From the cell containing the given text, extract its center point as [X, Y] coordinate. 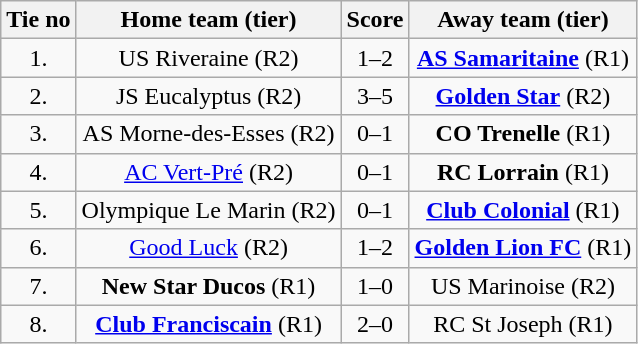
AS Morne-des-Esses (R2) [208, 134]
4. [38, 172]
8. [38, 324]
3. [38, 134]
2. [38, 96]
3–5 [375, 96]
RC St Joseph (R1) [523, 324]
7. [38, 286]
New Star Ducos (R1) [208, 286]
AS Samaritaine (R1) [523, 58]
JS Eucalyptus (R2) [208, 96]
Club Franciscain (R1) [208, 324]
Away team (tier) [523, 20]
US Marinoise (R2) [523, 286]
RC Lorrain (R1) [523, 172]
Tie no [38, 20]
CO Trenelle (R1) [523, 134]
AC Vert-Pré (R2) [208, 172]
Home team (tier) [208, 20]
Good Luck (R2) [208, 248]
1–0 [375, 286]
US Riveraine (R2) [208, 58]
Score [375, 20]
Golden Star (R2) [523, 96]
5. [38, 210]
6. [38, 248]
Olympique Le Marin (R2) [208, 210]
2–0 [375, 324]
Club Colonial (R1) [523, 210]
1. [38, 58]
Golden Lion FC (R1) [523, 248]
